Capture the cell that displays the provided text and extract its [X, Y] central coordinate. 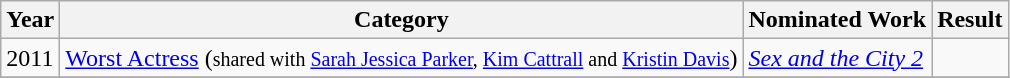
Result [970, 20]
2011 [30, 58]
Worst Actress (shared with Sarah Jessica Parker, Kim Cattrall and Kristin Davis) [402, 58]
Year [30, 20]
Sex and the City 2 [838, 58]
Category [402, 20]
Nominated Work [838, 20]
